Scan for the cell matching the given text and deliver its (X, Y) coordinate at center. 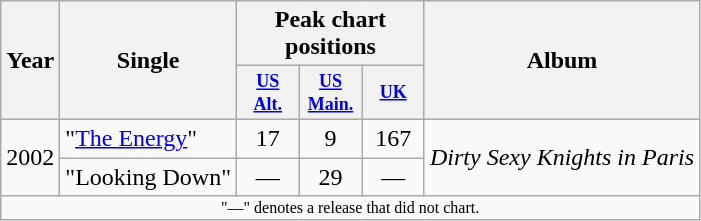
"The Energy" (148, 138)
Year (30, 60)
"Looking Down" (148, 177)
Single (148, 60)
9 (330, 138)
USMain. (330, 93)
USAlt. (268, 93)
UK (394, 93)
29 (330, 177)
167 (394, 138)
Peak chart positions (330, 34)
Dirty Sexy Knights in Paris (562, 157)
2002 (30, 157)
Album (562, 60)
17 (268, 138)
"—" denotes a release that did not chart. (350, 208)
